Scan for the cell matching the given text and deliver its (x, y) coordinate at center. 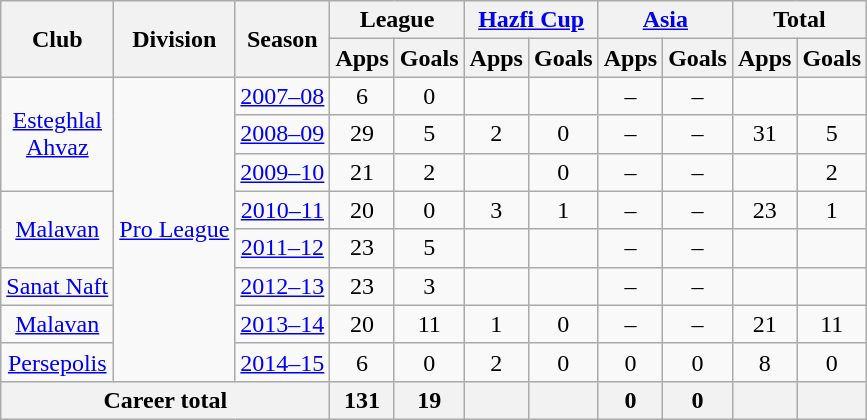
Pro League (174, 229)
19 (429, 400)
League (397, 20)
2009–10 (282, 172)
Hazfi Cup (531, 20)
Division (174, 39)
Total (799, 20)
Career total (166, 400)
2012–13 (282, 286)
Season (282, 39)
8 (764, 362)
Persepolis (58, 362)
2013–14 (282, 324)
2008–09 (282, 134)
2014–15 (282, 362)
131 (362, 400)
Esteghlal Ahvaz (58, 134)
31 (764, 134)
2007–08 (282, 96)
Club (58, 39)
Asia (665, 20)
Sanat Naft (58, 286)
29 (362, 134)
2010–11 (282, 210)
2011–12 (282, 248)
